Pinpoint the cell where the given text exists, returning its (X, Y) midpoint coordinate. 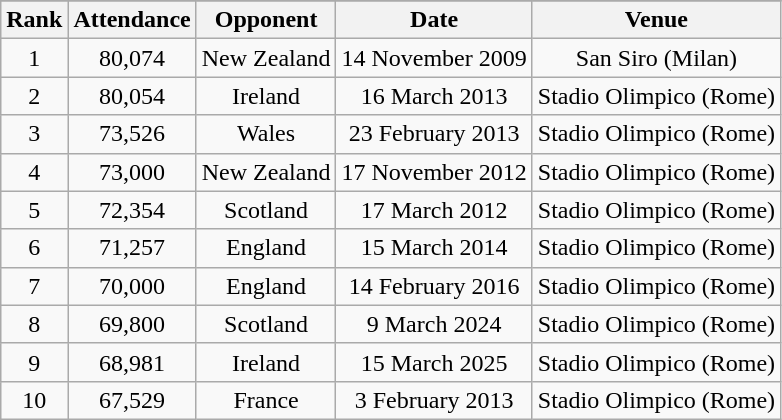
15 March 2025 (434, 362)
San Siro (Milan) (656, 58)
73,000 (132, 172)
9 March 2024 (434, 324)
8 (34, 324)
2 (34, 96)
68,981 (132, 362)
3 (34, 134)
3 February 2013 (434, 400)
6 (34, 248)
Attendance (132, 20)
73,526 (132, 134)
5 (34, 210)
80,074 (132, 58)
16 March 2013 (434, 96)
Rank (34, 20)
Opponent (266, 20)
72,354 (132, 210)
71,257 (132, 248)
14 November 2009 (434, 58)
9 (34, 362)
15 March 2014 (434, 248)
14 February 2016 (434, 286)
France (266, 400)
Wales (266, 134)
7 (34, 286)
80,054 (132, 96)
10 (34, 400)
1 (34, 58)
4 (34, 172)
17 March 2012 (434, 210)
17 November 2012 (434, 172)
Date (434, 20)
70,000 (132, 286)
Venue (656, 20)
67,529 (132, 400)
69,800 (132, 324)
23 February 2013 (434, 134)
